Return the (X, Y) coordinate for the center point of the cell that contains the specified text.  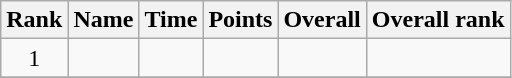
Rank (34, 20)
Name (104, 20)
Overall rank (438, 20)
Time (171, 20)
Points (240, 20)
Overall (322, 20)
1 (34, 58)
